Extract the (x, y) coordinate from the center of the cell holding the provided text.  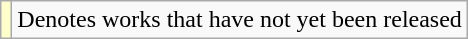
Denotes works that have not yet been released (240, 20)
